Search for the cell housing the specified text and yield its [X, Y] center coordinate. 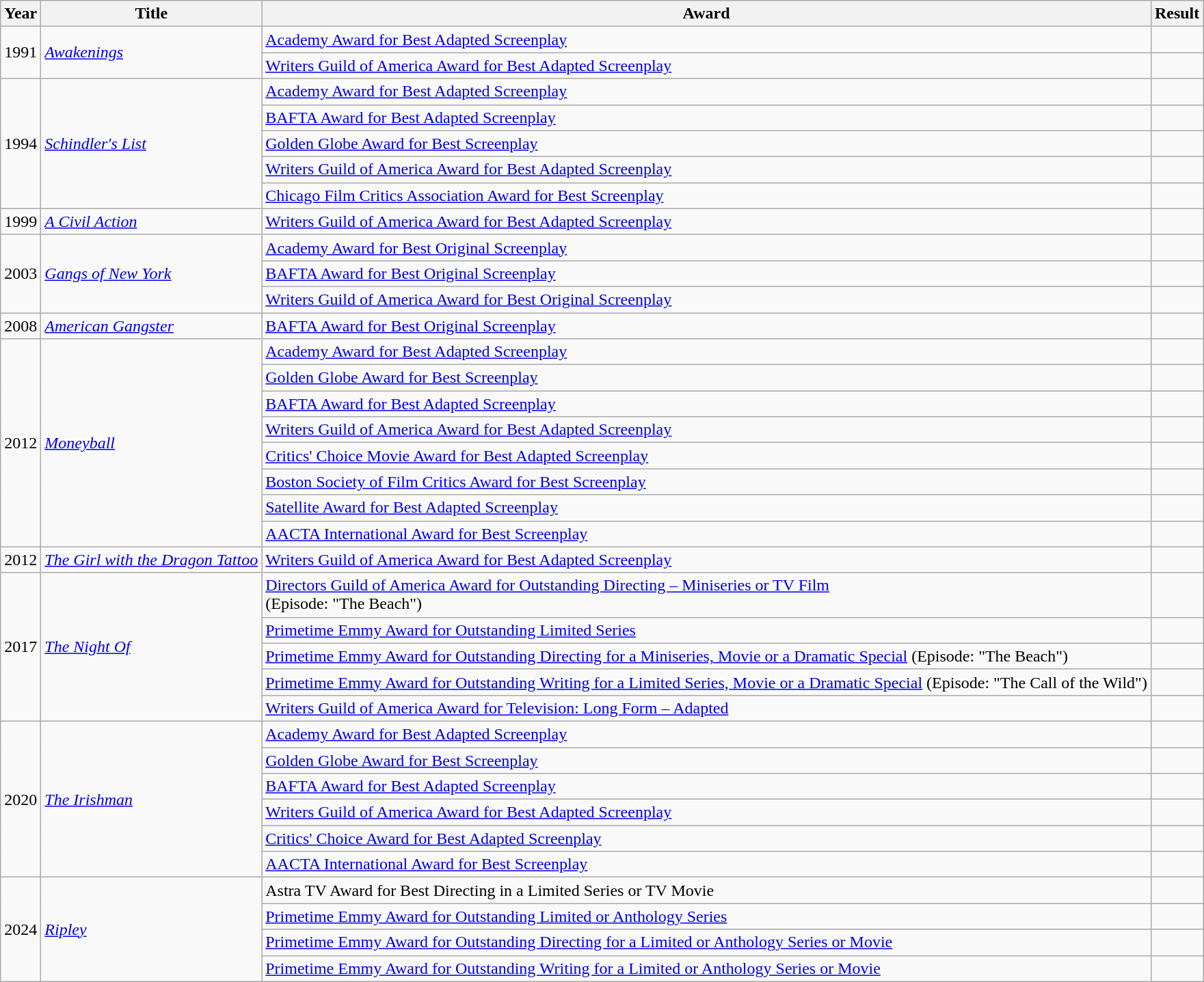
Writers Guild of America Award for Best Original Screenplay [707, 299]
Critics' Choice Movie Award for Best Adapted Screenplay [707, 456]
Primetime Emmy Award for Outstanding Directing for a Limited or Anthology Series or Movie [707, 942]
Boston Society of Film Critics Award for Best Screenplay [707, 482]
The Girl with the Dragon Tattoo [152, 560]
2024 [21, 929]
Primetime Emmy Award for Outstanding Limited Series [707, 630]
Primetime Emmy Award for Outstanding Writing for a Limited Series, Movie or a Dramatic Special (Episode: "The Call of the Wild") [707, 682]
The Night Of [152, 646]
American Gangster [152, 326]
Directors Guild of America Award for Outstanding Directing – Miniseries or TV Film (Episode: "The Beach") [707, 595]
Astra TV Award for Best Directing in a Limited Series or TV Movie [707, 890]
Primetime Emmy Award for Outstanding Writing for a Limited or Anthology Series or Movie [707, 968]
Result [1177, 14]
Chicago Film Critics Association Award for Best Screenplay [707, 195]
2008 [21, 326]
1994 [21, 144]
1991 [21, 53]
Year [21, 14]
Academy Award for Best Original Screenplay [707, 247]
Ripley [152, 929]
Critics' Choice Award for Best Adapted Screenplay [707, 838]
Satellite Award for Best Adapted Screenplay [707, 508]
Primetime Emmy Award for Outstanding Directing for a Miniseries, Movie or a Dramatic Special (Episode: "The Beach") [707, 656]
Writers Guild of America Award for Television: Long Form – Adapted [707, 708]
Award [707, 14]
2017 [21, 646]
Gangs of New York [152, 273]
A Civil Action [152, 221]
2003 [21, 273]
Schindler's List [152, 144]
2020 [21, 799]
Title [152, 14]
Primetime Emmy Award for Outstanding Limited or Anthology Series [707, 916]
1999 [21, 221]
The Irishman [152, 799]
Awakenings [152, 53]
Moneyball [152, 443]
